From the cell containing the given text, extract its center point as (X, Y) coordinate. 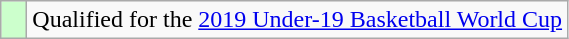
Qualified for the 2019 Under-19 Basketball World Cup (298, 20)
